Identify which cell holds the provided text, then report its (x, y) central coordinate. 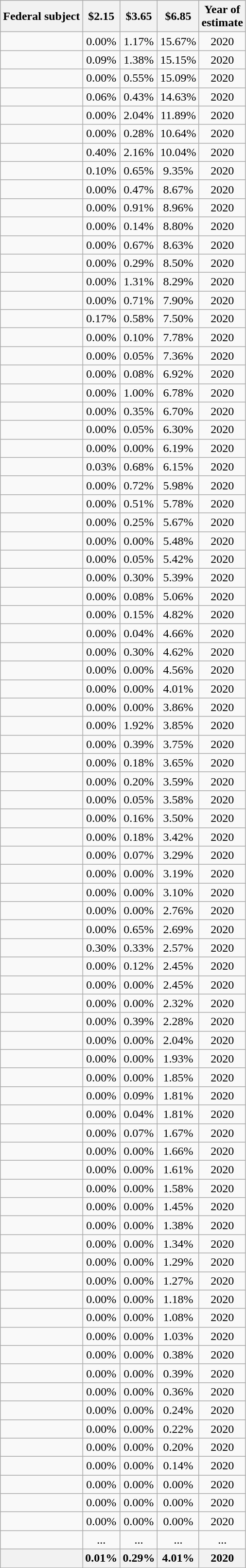
3.75% (178, 744)
8.63% (178, 244)
5.67% (178, 522)
6.15% (178, 467)
2.57% (178, 948)
5.06% (178, 596)
6.70% (178, 411)
1.08% (178, 1318)
14.63% (178, 97)
4.56% (178, 670)
3.85% (178, 726)
5.42% (178, 559)
0.12% (139, 966)
0.35% (139, 411)
0.43% (139, 97)
15.09% (178, 78)
0.01% (101, 1558)
1.66% (178, 1151)
1.17% (139, 41)
1.92% (139, 726)
0.67% (139, 244)
0.22% (178, 1429)
10.04% (178, 152)
$2.15 (101, 17)
4.66% (178, 633)
5.98% (178, 485)
1.61% (178, 1170)
0.33% (139, 948)
3.29% (178, 855)
$3.65 (139, 17)
3.58% (178, 800)
3.42% (178, 836)
0.40% (101, 152)
0.03% (101, 467)
3.50% (178, 818)
2.28% (178, 1022)
3.19% (178, 874)
0.72% (139, 485)
1.67% (178, 1133)
1.45% (178, 1207)
3.65% (178, 763)
0.68% (139, 467)
0.25% (139, 522)
1.31% (139, 282)
0.47% (139, 189)
1.93% (178, 1059)
2.32% (178, 1003)
7.90% (178, 300)
1.85% (178, 1077)
15.15% (178, 60)
0.06% (101, 97)
0.91% (139, 208)
7.78% (178, 337)
8.50% (178, 263)
7.36% (178, 356)
5.39% (178, 578)
3.59% (178, 781)
1.34% (178, 1244)
0.15% (139, 615)
1.00% (139, 393)
3.10% (178, 892)
1.58% (178, 1188)
1.27% (178, 1281)
0.51% (139, 504)
0.55% (139, 78)
8.80% (178, 226)
8.29% (178, 282)
9.35% (178, 171)
0.17% (101, 319)
4.62% (178, 652)
10.64% (178, 134)
1.03% (178, 1336)
0.36% (178, 1392)
5.78% (178, 504)
11.89% (178, 115)
5.48% (178, 541)
3.86% (178, 707)
Year ofestimate (222, 17)
4.82% (178, 615)
6.19% (178, 448)
0.71% (139, 300)
$6.85 (178, 17)
7.50% (178, 319)
Federal subject (42, 17)
0.58% (139, 319)
0.16% (139, 818)
0.38% (178, 1355)
2.76% (178, 911)
1.29% (178, 1262)
6.92% (178, 374)
8.67% (178, 189)
2.69% (178, 929)
2.16% (139, 152)
0.28% (139, 134)
0.24% (178, 1410)
6.78% (178, 393)
1.18% (178, 1299)
6.30% (178, 430)
8.96% (178, 208)
15.67% (178, 41)
